Find where the given text appears and provide that cell's center as [X, Y] coordinate. 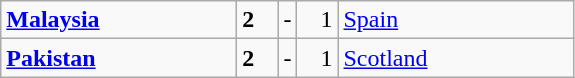
Malaysia [119, 20]
Spain [456, 20]
Pakistan [119, 58]
Scotland [456, 58]
